Locate the cell with the specified text and output its [X, Y] center coordinate. 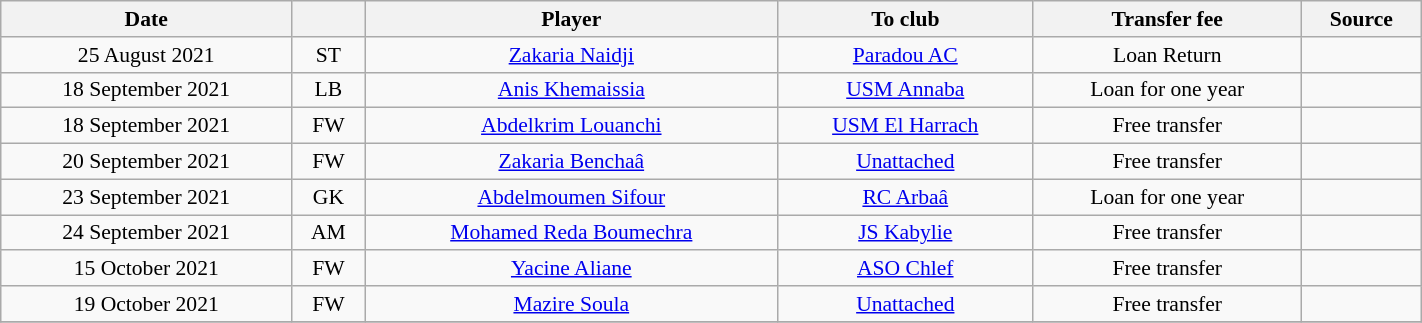
Source [1361, 19]
Paradou AC [905, 55]
Zakaria Benchaâ [571, 162]
Mohamed Reda Boumechra [571, 233]
Anis Khemaissia [571, 90]
Player [571, 19]
To club [905, 19]
AM [328, 233]
19 October 2021 [146, 304]
20 September 2021 [146, 162]
LB [328, 90]
Mazire Soula [571, 304]
Date [146, 19]
GK [328, 197]
USM Annaba [905, 90]
25 August 2021 [146, 55]
ASO Chlef [905, 269]
Transfer fee [1167, 19]
RC Arbaâ [905, 197]
Zakaria Naidji [571, 55]
ST [328, 55]
23 September 2021 [146, 197]
USM El Harrach [905, 126]
Abdelkrim Louanchi [571, 126]
Yacine Aliane [571, 269]
Loan Return [1167, 55]
JS Kabylie [905, 233]
15 October 2021 [146, 269]
24 September 2021 [146, 233]
Abdelmoumen Sifour [571, 197]
